Identify which cell holds the provided text, then report its (X, Y) central coordinate. 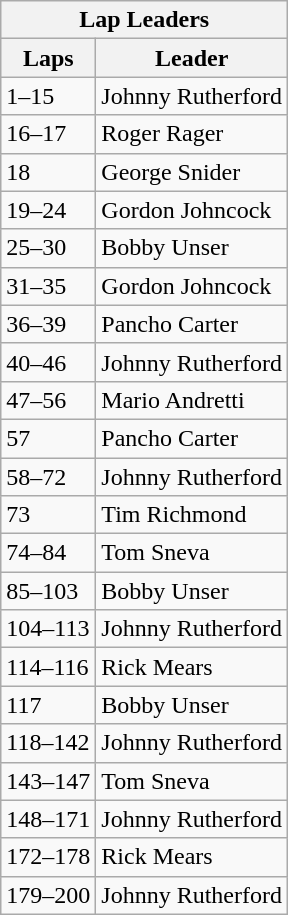
117 (48, 705)
73 (48, 515)
Roger Rager (192, 134)
19–24 (48, 210)
25–30 (48, 248)
118–142 (48, 743)
143–147 (48, 781)
Tim Richmond (192, 515)
58–72 (48, 477)
104–113 (48, 629)
1–15 (48, 96)
179–200 (48, 895)
31–35 (48, 286)
George Snider (192, 172)
85–103 (48, 591)
36–39 (48, 324)
16–17 (48, 134)
18 (48, 172)
40–46 (48, 362)
Laps (48, 58)
Mario Andretti (192, 400)
47–56 (48, 400)
57 (48, 438)
Lap Leaders (144, 20)
148–171 (48, 819)
Leader (192, 58)
74–84 (48, 553)
114–116 (48, 667)
172–178 (48, 857)
